Detect which cell encompasses the target text, then output its [X, Y] center coordinate. 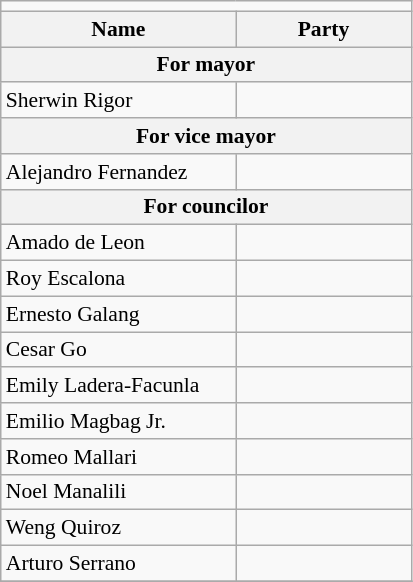
Romeo Mallari [118, 457]
Sherwin Rigor [118, 101]
For mayor [206, 65]
Ernesto Galang [118, 314]
For vice mayor [206, 136]
Alejandro Fernandez [118, 172]
Emily Ladera-Facunla [118, 386]
Party [324, 29]
For councilor [206, 207]
Emilio Magbag Jr. [118, 421]
Noel Manalili [118, 492]
Amado de Leon [118, 243]
Cesar Go [118, 350]
Weng Quiroz [118, 528]
Name [118, 29]
Roy Escalona [118, 279]
Arturo Serrano [118, 564]
